Locate the cell with the specified text and output its (x, y) center coordinate. 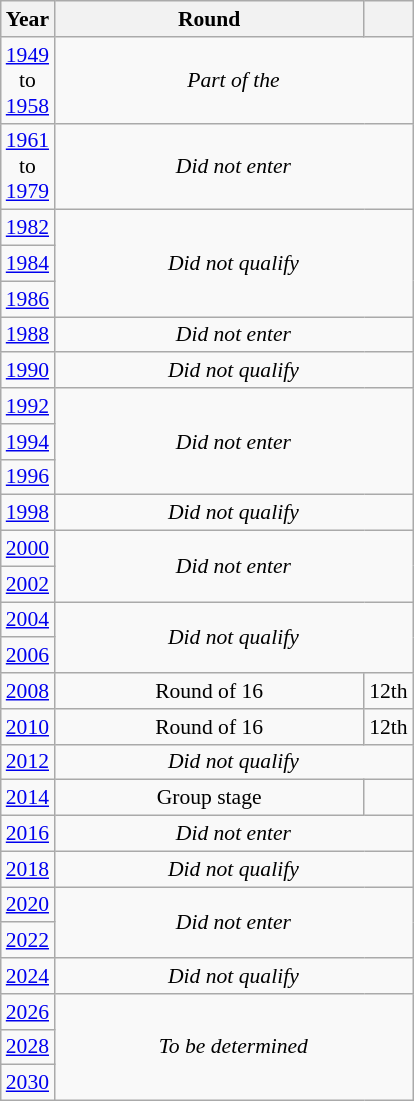
1990 (28, 371)
2008 (28, 691)
1984 (28, 264)
2010 (28, 727)
2014 (28, 798)
2028 (28, 1047)
2002 (28, 584)
2006 (28, 656)
2020 (28, 905)
1949to1958 (28, 80)
2026 (28, 1012)
Year (28, 19)
Round (209, 19)
2000 (28, 549)
2022 (28, 941)
Part of the (234, 80)
1998 (28, 513)
2004 (28, 620)
2024 (28, 976)
1988 (28, 335)
2012 (28, 762)
To be determined (234, 1048)
2030 (28, 1083)
Group stage (209, 798)
1961to1979 (28, 166)
2018 (28, 869)
1986 (28, 299)
1994 (28, 442)
1982 (28, 228)
1996 (28, 477)
2016 (28, 834)
1992 (28, 406)
